Extract the [x, y] coordinate from the center of the cell holding the provided text.  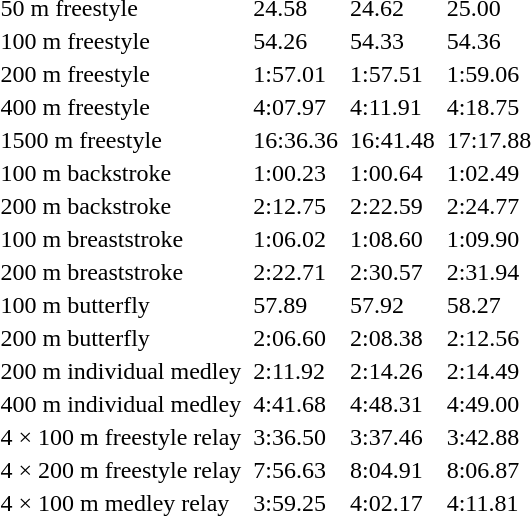
4:41.68 [296, 404]
57.92 [392, 305]
54.26 [296, 41]
7:56.63 [296, 470]
1:57.51 [392, 74]
54.33 [392, 41]
4:48.31 [392, 404]
1:57.01 [296, 74]
1:00.23 [296, 173]
4:11.91 [392, 107]
16:36.36 [296, 140]
2:14.26 [392, 371]
2:30.57 [392, 272]
8:04.91 [392, 470]
2:11.92 [296, 371]
3:37.46 [392, 437]
1:08.60 [392, 239]
2:08.38 [392, 338]
57.89 [296, 305]
3:36.50 [296, 437]
1:00.64 [392, 173]
2:06.60 [296, 338]
2:12.75 [296, 206]
2:22.71 [296, 272]
2:22.59 [392, 206]
16:41.48 [392, 140]
1:06.02 [296, 239]
4:07.97 [296, 107]
